Locate the cell with the specified text and output its [x, y] center coordinate. 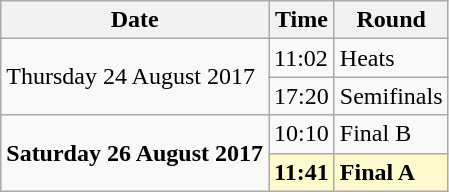
17:20 [302, 96]
10:10 [302, 134]
11:02 [302, 58]
Time [302, 20]
Date [135, 20]
Thursday 24 August 2017 [135, 77]
Heats [391, 58]
Round [391, 20]
Final B [391, 134]
Saturday 26 August 2017 [135, 153]
Semifinals [391, 96]
Final A [391, 172]
11:41 [302, 172]
